Pinpoint the cell where the given text exists, returning its (x, y) midpoint coordinate. 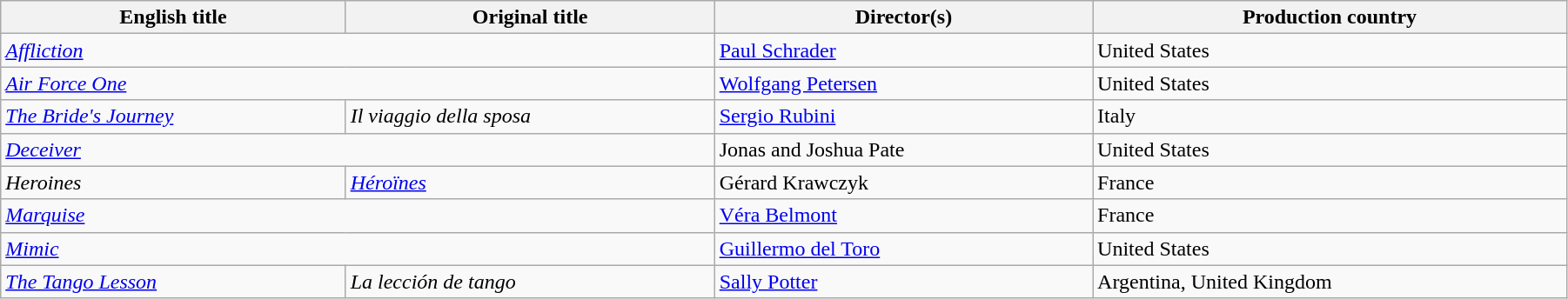
Affliction (358, 50)
Italy (1330, 116)
Original title (530, 17)
Paul Schrader (903, 50)
La lección de tango (530, 282)
Mimic (358, 249)
The Tango Lesson (173, 282)
Véra Belmont (903, 216)
Heroines (173, 183)
Gérard Krawczyk (903, 183)
Air Force One (358, 83)
Guillermo del Toro (903, 249)
Director(s) (903, 17)
English title (173, 17)
Héroïnes (530, 183)
Sally Potter (903, 282)
The Bride's Journey (173, 116)
Wolfgang Petersen (903, 83)
Production country (1330, 17)
Jonas and Joshua Pate (903, 149)
Argentina, United Kingdom (1330, 282)
Il viaggio della sposa (530, 116)
Deceiver (358, 149)
Sergio Rubini (903, 116)
Marquise (358, 216)
